Pinpoint the cell where the given text exists, returning its (x, y) midpoint coordinate. 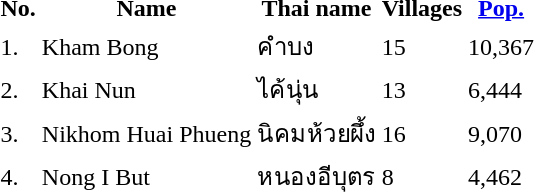
13 (422, 90)
ไค้นุ่น (317, 90)
Khai Nun (146, 90)
คำบง (317, 46)
Kham Bong (146, 46)
Nikhom Huai Phueng (146, 133)
16 (422, 133)
15 (422, 46)
นิคมห้วยผึ้ง (317, 133)
